Identify which cell holds the provided text, then report its [X, Y] central coordinate. 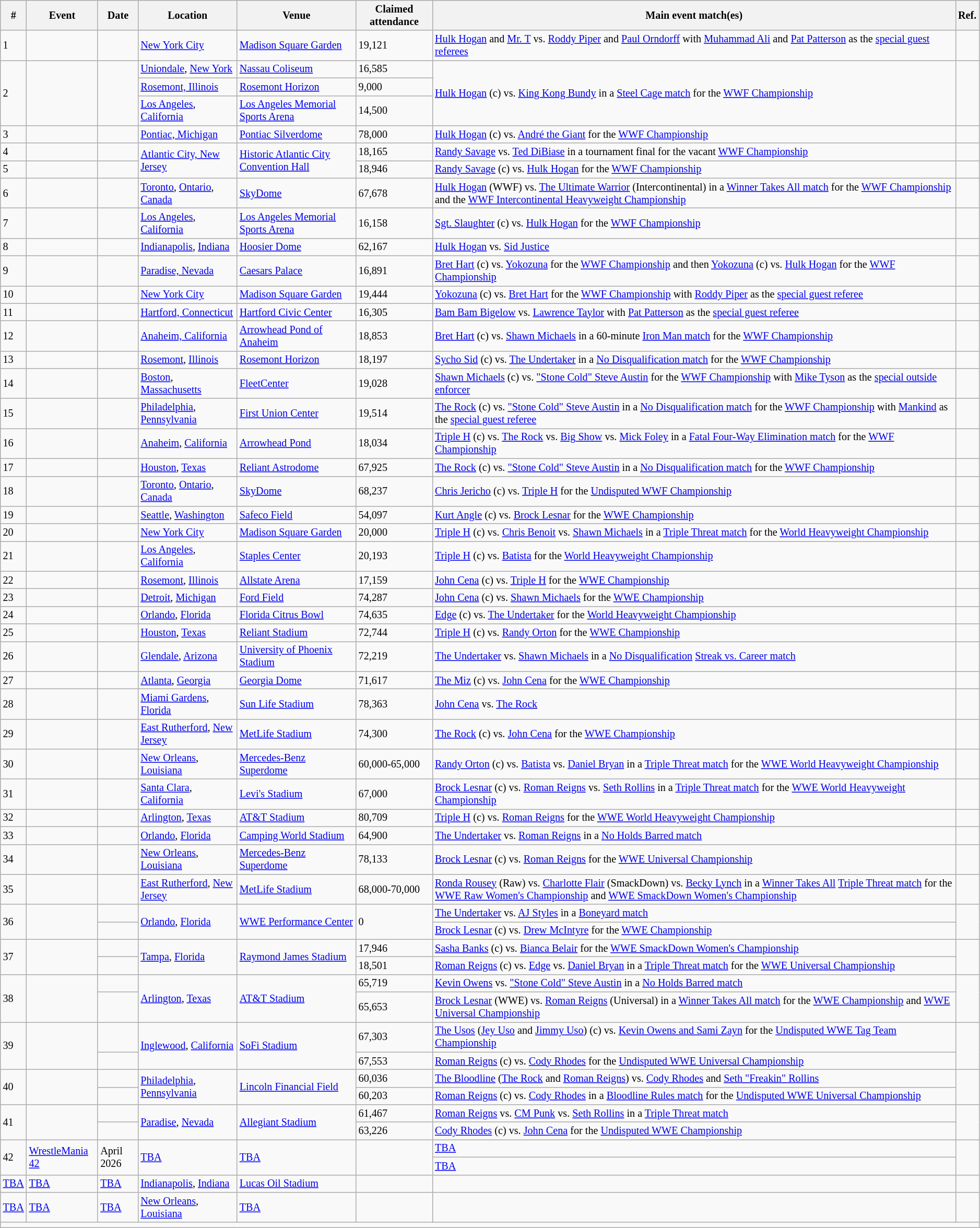
16,585 [394, 69]
Atlanta, Georgia [187, 680]
72,744 [394, 633]
Atlantic City, New Jersey [187, 161]
Edge (c) vs. The Undertaker for the World Heavyweight Championship [694, 616]
63,226 [394, 1131]
17,946 [394, 949]
Seattle, Washington [187, 515]
Hulk Hogan (c) vs. King Kong Bundy in a Steel Cage match for the WWF Championship [694, 93]
Event [63, 16]
Claimed attendance [394, 16]
Bam Bam Bigelow vs. Lawrence Taylor with Pat Patterson as the special guest referee [694, 313]
Kevin Owens vs. "Stone Cold" Steve Austin in a No Holds Barred match [694, 984]
Roman Reigns (c) vs. Edge vs. Daniel Bryan in a Triple Threat match for the WWE Universal Championship [694, 966]
Miami Gardens, Florida [187, 704]
April 2026 [118, 1157]
Sasha Banks (c) vs. Bianca Belair for the WWE SmackDown Women's Championship [694, 949]
14,500 [394, 111]
The Undertaker vs. Roman Reigns in a No Holds Barred match [694, 836]
SoFi Stadium [297, 1046]
Raymond James Stadium [297, 958]
15 [14, 414]
Chris Jericho (c) vs. Triple H for the Undisputed WWF Championship [694, 491]
74,287 [394, 598]
35 [14, 890]
Randy Savage (c) vs. Hulk Hogan for the WWF Championship [694, 170]
20 [14, 533]
Uniondale, New York [187, 69]
University of Phoenix Stadium [297, 657]
The Rock (c) vs. "Stone Cold" Steve Austin in a No Disqualification match for the WWF Championship with Mankind as the special guest referee [694, 414]
65,719 [394, 984]
Kurt Angle (c) vs. Brock Lesnar for the WWE Championship [694, 515]
78,133 [394, 859]
First Union Center [297, 414]
Roman Reigns (c) vs. Cody Rhodes in a Bloodline Rules match for the Undisputed WWE Universal Championship [694, 1096]
Sycho Sid (c) vs. The Undertaker in a No Disqualification match for the WWF Championship [694, 360]
67,303 [394, 1037]
WWE Performance Center [297, 922]
Reliant Stadium [297, 633]
Shawn Michaels (c) vs. "Stone Cold" Steve Austin for the WWF Championship with Mike Tyson as the special outside enforcer [694, 384]
9 [14, 271]
Historic Atlantic City Convention Hall [297, 161]
17,159 [394, 581]
Triple H (c) vs. Chris Benoit vs. Shawn Michaels in a Triple Threat match for the World Heavyweight Championship [694, 533]
72,219 [394, 657]
Tampa, Florida [187, 958]
Sgt. Slaughter (c) vs. Hulk Hogan for the WWF Championship [694, 223]
Allstate Arena [297, 581]
8 [14, 247]
Detroit, Michigan [187, 598]
16,158 [394, 223]
30 [14, 764]
Hulk Hogan and Mr. T vs. Roddy Piper and Paul Orndorff with Muhammad Ali and Pat Patterson as the special guest referees [694, 46]
Cody Rhodes (c) vs. John Cena for the Undisputed WWE Championship [694, 1131]
16,891 [394, 271]
Georgia Dome [297, 680]
Inglewood, California [187, 1046]
Venue [297, 16]
18,034 [394, 444]
22 [14, 581]
John Cena vs. The Rock [694, 704]
1 [14, 46]
19,444 [394, 295]
Hulk Hogan (c) vs. André the Giant for the WWF Championship [694, 135]
Boston, Massachusetts [187, 384]
5 [14, 170]
Date [118, 16]
John Cena (c) vs. Shawn Michaels for the WWE Championship [694, 598]
12 [14, 336]
Triple H (c) vs. The Rock vs. Big Show vs. Mick Foley in a Fatal Four-Way Elimination match for the WWF Championship [694, 444]
Randy Orton (c) vs. Batista vs. Daniel Bryan in a Triple Threat match for the WWE World Heavyweight Championship [694, 764]
67,678 [394, 194]
4 [14, 152]
Brock Lesnar (c) vs. Roman Reigns vs. Seth Rollins in a Triple Threat match for the WWE World Heavyweight Championship [694, 795]
Randy Savage vs. Ted DiBiase in a tournament final for the vacant WWF Championship [694, 152]
Pontiac, Michigan [187, 135]
Hartford Civic Center [297, 313]
18,197 [394, 360]
3 [14, 135]
67,925 [394, 468]
78,000 [394, 135]
Arrowhead Pond of Anaheim [297, 336]
39 [14, 1046]
10 [14, 295]
54,097 [394, 515]
13 [14, 360]
Yokozuna (c) vs. Bret Hart for the WWF Championship with Roddy Piper as the special guest referee [694, 295]
6 [14, 194]
2 [14, 93]
Brock Lesnar (c) vs. Drew McIntyre for the WWE Championship [694, 931]
31 [14, 795]
Camping World Stadium [297, 836]
65,653 [394, 1007]
78,363 [394, 704]
42 [14, 1157]
74,300 [394, 735]
John Cena (c) vs. Triple H for the WWE Championship [694, 581]
0 [394, 922]
19,514 [394, 414]
41 [14, 1123]
14 [14, 384]
Santa Clara, California [187, 795]
Location [187, 16]
The Bloodline (The Rock and Roman Reigns) vs. Cody Rhodes and Seth "Freakin" Rollins [694, 1079]
64,900 [394, 836]
Florida Citrus Bowl [297, 616]
19,028 [394, 384]
71,617 [394, 680]
62,167 [394, 247]
Brock Lesnar (WWE) vs. Roman Reigns (Universal) in a Winner Takes All match for the WWE Championship and WWE Universal Championship [694, 1007]
38 [14, 998]
34 [14, 859]
80,709 [394, 818]
Safeco Field [297, 515]
Staples Center [297, 557]
Hoosier Dome [297, 247]
19 [14, 515]
20,193 [394, 557]
67,553 [394, 1061]
Main event match(es) [694, 16]
32 [14, 818]
The Undertaker vs. AJ Styles in a Boneyard match [694, 914]
Glendale, Arizona [187, 657]
Sun Life Stadium [297, 704]
The Usos (Jey Uso and Jimmy Uso) (c) vs. Kevin Owens and Sami Zayn for the Undisputed WWE Tag Team Championship [694, 1037]
Ref. [967, 16]
16 [14, 444]
Reliant Astrodome [297, 468]
# [14, 16]
24 [14, 616]
33 [14, 836]
Bret Hart (c) vs. Yokozuna for the WWF Championship and then Yokozuna (c) vs. Hulk Hogan for the WWF Championship [694, 271]
Bret Hart (c) vs. Shawn Michaels in a 60-minute Iron Man match for the WWF Championship [694, 336]
26 [14, 657]
The Undertaker vs. Shawn Michaels in a No Disqualification Streak vs. Career match [694, 657]
25 [14, 633]
28 [14, 704]
Nassau Coliseum [297, 69]
Triple H (c) vs. Roman Reigns for the WWE World Heavyweight Championship [694, 818]
Pontiac Silverdome [297, 135]
36 [14, 922]
18 [14, 491]
Ford Field [297, 598]
17 [14, 468]
60,036 [394, 1079]
27 [14, 680]
FleetCenter [297, 384]
23 [14, 598]
40 [14, 1087]
Lincoln Financial Field [297, 1087]
18,165 [394, 152]
Triple H (c) vs. Randy Orton for the WWE Championship [694, 633]
The Rock (c) vs. "Stone Cold" Steve Austin in a No Disqualification match for the WWF Championship [694, 468]
18,946 [394, 170]
The Miz (c) vs. John Cena for the WWE Championship [694, 680]
60,000-65,000 [394, 764]
37 [14, 958]
16,305 [394, 313]
The Rock (c) vs. John Cena for the WWE Championship [694, 735]
Roman Reigns (c) vs. Cody Rhodes for the Undisputed WWE Universal Championship [694, 1061]
Hartford, Connecticut [187, 313]
7 [14, 223]
21 [14, 557]
11 [14, 313]
Levi's Stadium [297, 795]
Lucas Oil Stadium [297, 1184]
Triple H (c) vs. Batista for the World Heavyweight Championship [694, 557]
61,467 [394, 1114]
Brock Lesnar (c) vs. Roman Reigns for the WWE Universal Championship [694, 859]
Roman Reigns vs. CM Punk vs. Seth Rollins in a Triple Threat match [694, 1114]
67,000 [394, 795]
18,501 [394, 966]
29 [14, 735]
20,000 [394, 533]
Arrowhead Pond [297, 444]
Allegiant Stadium [297, 1123]
18,853 [394, 336]
9,000 [394, 87]
19,121 [394, 46]
Caesars Palace [297, 271]
Hulk Hogan vs. Sid Justice [694, 247]
68,000-70,000 [394, 890]
WrestleMania 42 [63, 1157]
68,237 [394, 491]
60,203 [394, 1096]
74,635 [394, 616]
